Locate the cell with the specified text and output its [X, Y] center coordinate. 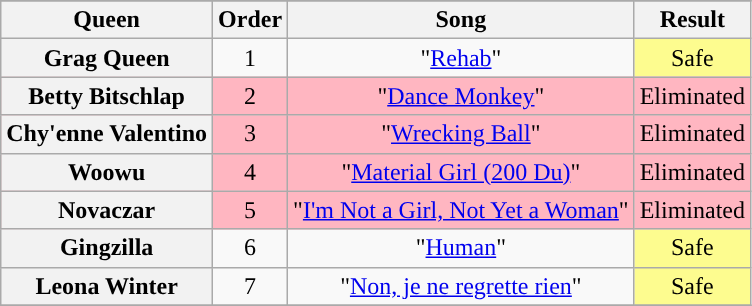
Result [692, 20]
"Wrecking Ball" [462, 134]
6 [250, 248]
Gingzilla [107, 248]
4 [250, 172]
Betty Bitschlap [107, 96]
7 [250, 286]
Leona Winter [107, 286]
Woowu [107, 172]
2 [250, 96]
"Dance Monkey" [462, 96]
Chy'enne Valentino [107, 134]
Novaczar [107, 210]
5 [250, 210]
Order [250, 20]
3 [250, 134]
Song [462, 20]
Queen [107, 20]
"Non, je ne regrette rien" [462, 286]
1 [250, 58]
"I'm Not a Girl, Not Yet a Woman" [462, 210]
Grag Queen [107, 58]
"Human" [462, 248]
"Material Girl (200 Du)" [462, 172]
"Rehab" [462, 58]
